Search for the cell housing the specified text and yield its (X, Y) center coordinate. 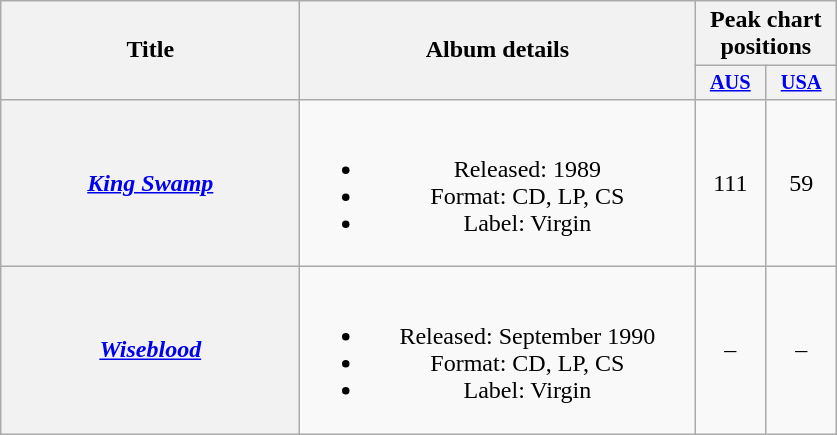
Album details (498, 50)
AUS (730, 83)
USA (802, 83)
59 (802, 182)
Title (150, 50)
Wiseblood (150, 350)
King Swamp (150, 182)
111 (730, 182)
Peak chartpositions (766, 34)
Released: 1989Format: CD, LP, CSLabel: Virgin (498, 182)
Released: September 1990Format: CD, LP, CSLabel: Virgin (498, 350)
